Scan for the cell matching the given text and deliver its (X, Y) coordinate at center. 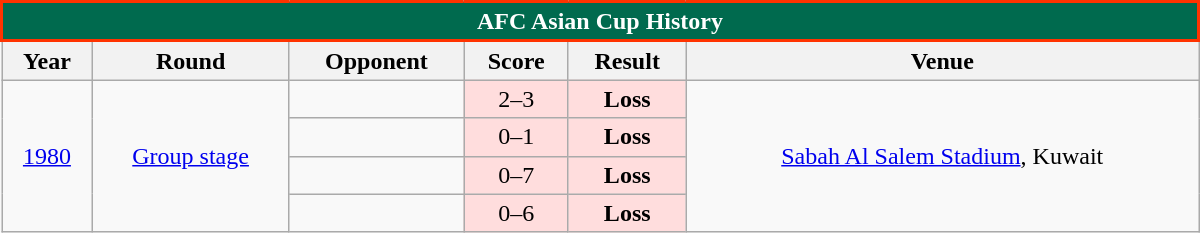
Opponent (376, 60)
Year (48, 60)
Venue (942, 60)
Score (516, 60)
Group stage (190, 156)
1980 (48, 156)
0–1 (516, 137)
0–7 (516, 175)
Result (627, 60)
Round (190, 60)
Sabah Al Salem Stadium, Kuwait (942, 156)
AFC Asian Cup History (600, 22)
2–3 (516, 99)
0–6 (516, 213)
